Output the [x, y] coordinate of the center of the cell containing the given text.  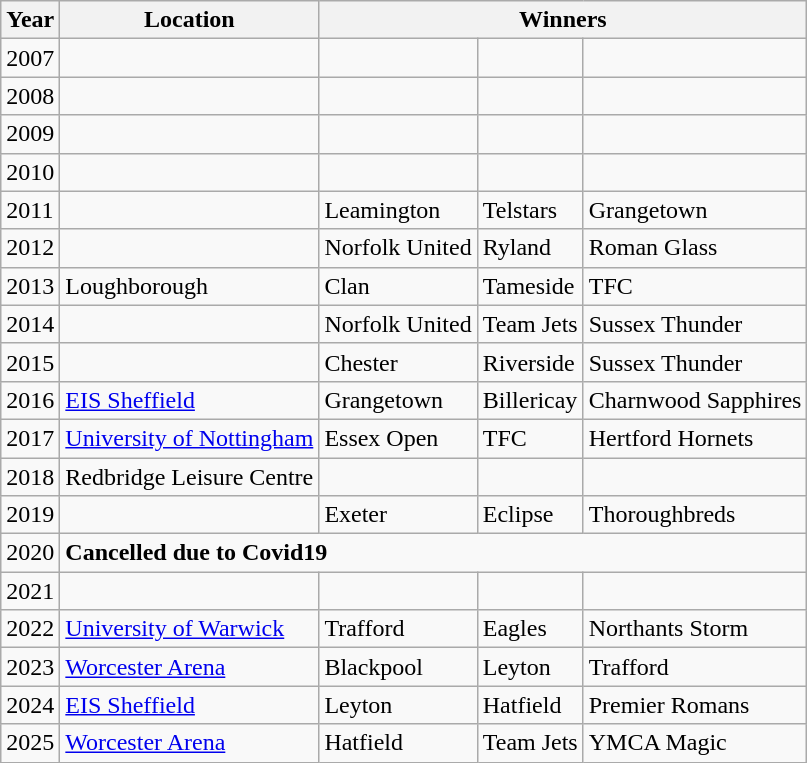
2009 [30, 134]
Riverside [530, 362]
2008 [30, 96]
2011 [30, 210]
Eagles [530, 629]
Chester [398, 362]
Ryland [530, 248]
2014 [30, 324]
Year [30, 20]
Roman Glass [695, 248]
2019 [30, 515]
Location [190, 20]
Northants Storm [695, 629]
Winners [563, 20]
2016 [30, 400]
Eclipse [530, 515]
Redbridge Leisure Centre [190, 477]
Exeter [398, 515]
University of Warwick [190, 629]
2021 [30, 591]
2022 [30, 629]
Clan [398, 286]
2013 [30, 286]
2007 [30, 58]
2020 [30, 553]
2025 [30, 743]
2017 [30, 438]
Hertford Hornets [695, 438]
Tameside [530, 286]
Telstars [530, 210]
Billericay [530, 400]
Premier Romans [695, 705]
Charnwood Sapphires [695, 400]
Essex Open [398, 438]
Thoroughbreds [695, 515]
Leamington [398, 210]
2018 [30, 477]
University of Nottingham [190, 438]
2010 [30, 172]
Blackpool [398, 667]
2015 [30, 362]
Loughborough [190, 286]
YMCA Magic [695, 743]
2012 [30, 248]
Cancelled due to Covid19 [434, 553]
2024 [30, 705]
2023 [30, 667]
